Pinpoint the cell where the given text exists, returning its [x, y] midpoint coordinate. 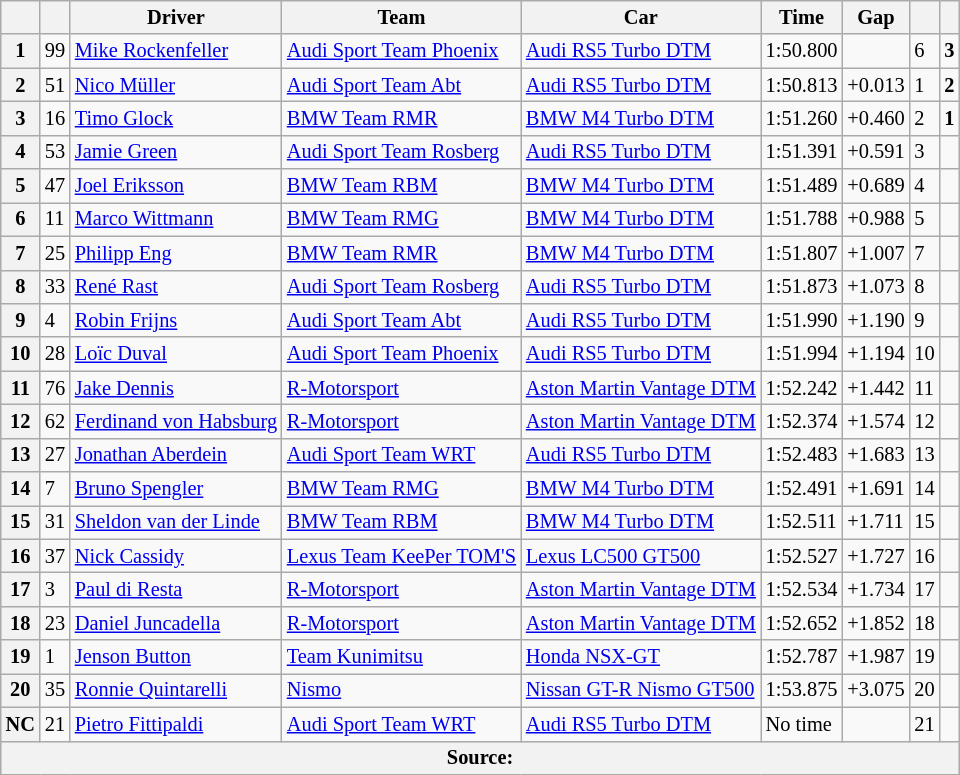
Paul di Resta [176, 589]
+0.591 [876, 152]
+1.727 [876, 556]
+1.711 [876, 522]
Nico Müller [176, 85]
Philipp Eng [176, 253]
1:50.813 [802, 85]
+1.987 [876, 657]
Lexus Team KeePer TOM'S [402, 556]
René Rast [176, 287]
Nick Cassidy [176, 556]
+1.734 [876, 589]
1:51.990 [802, 320]
Nissan GT-R Nismo GT500 [641, 690]
Lexus LC500 GT500 [641, 556]
1:52.483 [802, 455]
NC [20, 724]
Pietro Fittipaldi [176, 724]
99 [55, 51]
1:51.788 [802, 219]
Robin Frijns [176, 320]
1:52.374 [802, 421]
Team [402, 17]
+0.689 [876, 186]
53 [55, 152]
28 [55, 354]
1:52.527 [802, 556]
Bruno Spengler [176, 489]
+0.460 [876, 118]
1:50.800 [802, 51]
Jonathan Aberdein [176, 455]
+1.194 [876, 354]
+1.574 [876, 421]
Joel Eriksson [176, 186]
31 [55, 522]
62 [55, 421]
1:52.787 [802, 657]
Marco Wittmann [176, 219]
1:52.534 [802, 589]
Nismo [402, 690]
Timo Glock [176, 118]
Loïc Duval [176, 354]
1:52.242 [802, 388]
1:51.994 [802, 354]
1:53.875 [802, 690]
+1.442 [876, 388]
Sheldon van der Linde [176, 522]
+3.075 [876, 690]
47 [55, 186]
35 [55, 690]
Source: [480, 758]
+1.691 [876, 489]
1:51.489 [802, 186]
Time [802, 17]
37 [55, 556]
1:52.491 [802, 489]
Ferdinand von Habsburg [176, 421]
Car [641, 17]
Gap [876, 17]
Mike Rockenfeller [176, 51]
27 [55, 455]
No time [802, 724]
Jenson Button [176, 657]
Driver [176, 17]
Team Kunimitsu [402, 657]
1:51.807 [802, 253]
51 [55, 85]
+1.190 [876, 320]
+1.007 [876, 253]
1:52.511 [802, 522]
1:51.391 [802, 152]
+1.073 [876, 287]
25 [55, 253]
+0.988 [876, 219]
Jake Dennis [176, 388]
+1.683 [876, 455]
23 [55, 623]
1:51.873 [802, 287]
1:52.652 [802, 623]
76 [55, 388]
Ronnie Quintarelli [176, 690]
Jamie Green [176, 152]
33 [55, 287]
+0.013 [876, 85]
+1.852 [876, 623]
Daniel Juncadella [176, 623]
Honda NSX-GT [641, 657]
1:51.260 [802, 118]
